Detect which cell encompasses the target text, then output its (X, Y) center coordinate. 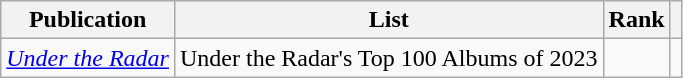
Publication (88, 20)
Under the Radar's Top 100 Albums of 2023 (388, 58)
Rank (636, 20)
Under the Radar (88, 58)
List (388, 20)
